Extract the [x, y] coordinate from the center of the cell holding the provided text.  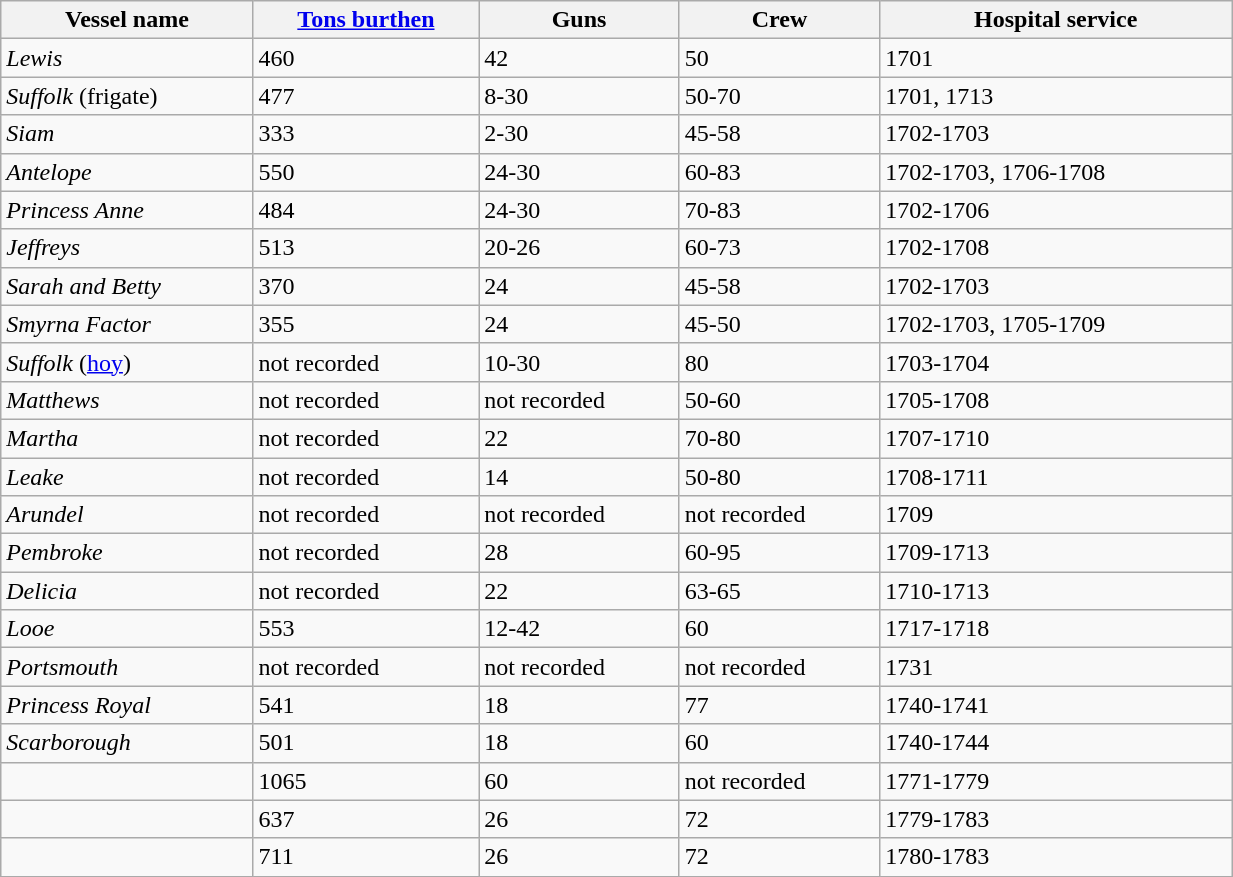
1065 [366, 781]
Lewis [127, 58]
Martha [127, 438]
Tons burthen [366, 20]
60-83 [779, 172]
Princess Anne [127, 210]
20-26 [579, 248]
460 [366, 58]
1708-1711 [1056, 477]
77 [779, 705]
355 [366, 324]
60-95 [779, 553]
Hospital service [1056, 20]
370 [366, 286]
63-65 [779, 591]
42 [579, 58]
501 [366, 743]
1702-1706 [1056, 210]
Antelope [127, 172]
50-60 [779, 400]
1709-1713 [1056, 553]
1707-1710 [1056, 438]
1740-1741 [1056, 705]
80 [779, 362]
541 [366, 705]
Looe [127, 629]
50-80 [779, 477]
1771-1779 [1056, 781]
333 [366, 134]
28 [579, 553]
1731 [1056, 667]
50-70 [779, 96]
8-30 [579, 96]
Scarborough [127, 743]
Siam [127, 134]
Vessel name [127, 20]
50 [779, 58]
45-50 [779, 324]
Suffolk (hoy) [127, 362]
1780-1783 [1056, 857]
513 [366, 248]
60-73 [779, 248]
1702-1708 [1056, 248]
Delicia [127, 591]
Arundel [127, 515]
70-83 [779, 210]
Guns [579, 20]
2-30 [579, 134]
Matthews [127, 400]
550 [366, 172]
10-30 [579, 362]
1717-1718 [1056, 629]
477 [366, 96]
1779-1783 [1056, 819]
1703-1704 [1056, 362]
1710-1713 [1056, 591]
1709 [1056, 515]
Smyrna Factor [127, 324]
Sarah and Betty [127, 286]
Jeffreys [127, 248]
12-42 [579, 629]
1702-1703, 1706-1708 [1056, 172]
Leake [127, 477]
70-80 [779, 438]
711 [366, 857]
Suffolk (frigate) [127, 96]
484 [366, 210]
1702-1703, 1705-1709 [1056, 324]
Crew [779, 20]
Pembroke [127, 553]
553 [366, 629]
Portsmouth [127, 667]
1701 [1056, 58]
14 [579, 477]
637 [366, 819]
1705-1708 [1056, 400]
1740-1744 [1056, 743]
Princess Royal [127, 705]
1701, 1713 [1056, 96]
